Provide the (x, y) coordinate of the cell's center where the given text is located.  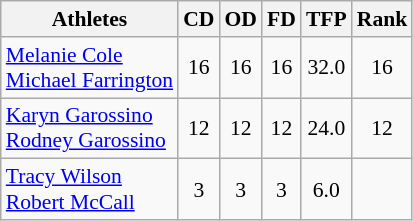
OD (240, 19)
24.0 (326, 128)
32.0 (326, 68)
TFP (326, 19)
Athletes (90, 19)
Rank (382, 19)
Karyn GarossinoRodney Garossino (90, 128)
6.0 (326, 190)
Tracy WilsonRobert McCall (90, 190)
Melanie ColeMichael Farrington (90, 68)
CD (198, 19)
FD (282, 19)
